Scan for the cell matching the given text and deliver its [X, Y] coordinate at center. 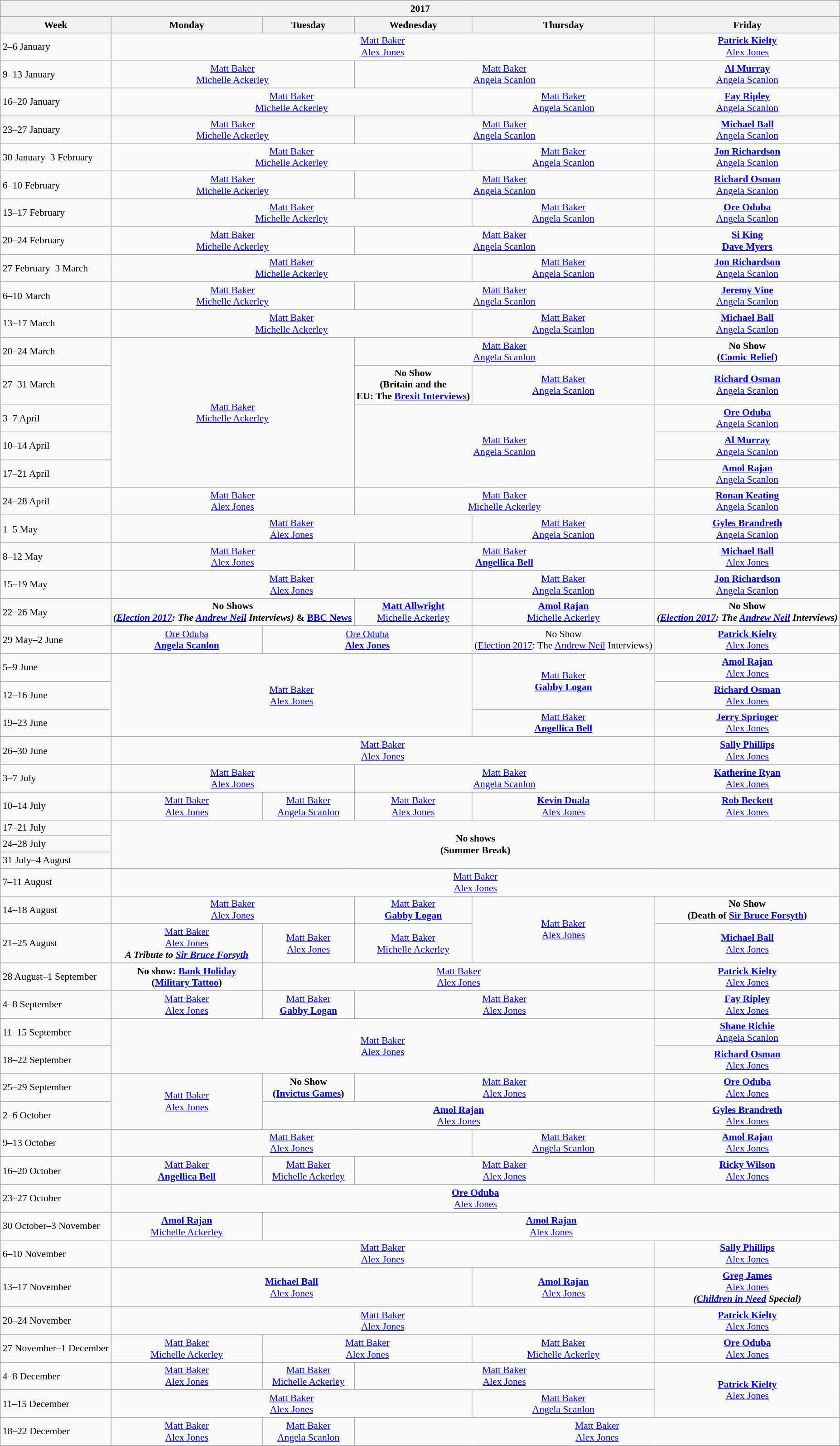
No Show(Death of Sir Bruce Forsyth) [748, 910]
Fay RipleyAngela Scanlon [748, 102]
13–17 March [56, 324]
30 January–3 February [56, 158]
Gyles BrandrethAngela Scanlon [748, 529]
21–25 August [56, 943]
4–8 December [56, 1376]
Friday [748, 25]
13–17 February [56, 213]
Jeremy VineAngela Scanlon [748, 296]
Fay RipleyAlex Jones [748, 1004]
6–10 November [56, 1253]
20–24 March [56, 352]
27–31 March [56, 385]
Gyles BrandrethAlex Jones [748, 1116]
29 May–2 June [56, 640]
31 July–4 August [56, 861]
6–10 March [56, 296]
5–9 June [56, 668]
19–23 June [56, 723]
No Shows(Election 2017: The Andrew Neil Interviews) & BBC News [233, 612]
12–16 June [56, 695]
7–11 August [56, 882]
24–28 July [56, 844]
3–7 April [56, 419]
Shane RichieAngela Scanlon [748, 1032]
9–13 October [56, 1143]
13–17 November [56, 1288]
Week [56, 25]
4–8 September [56, 1004]
Si KingDave Myers [748, 240]
18–22 December [56, 1432]
25–29 September [56, 1088]
14–18 August [56, 910]
9–13 January [56, 74]
18–22 September [56, 1060]
Monday [187, 25]
10–14 July [56, 806]
20–24 February [56, 240]
No show: Bank Holiday(Military Tattoo) [187, 977]
3–7 July [56, 779]
Kevin DualaAlex Jones [563, 806]
Ricky WilsonAlex Jones [748, 1171]
30 October–3 November [56, 1226]
No Show(Invictus Games) [309, 1088]
22–26 May [56, 612]
Ronan KeatingAngela Scanlon [748, 501]
Matt BakerAlex Jones A Tribute to Sir Bruce Forsyth [187, 943]
23–27 October [56, 1198]
No Show(Britain and the EU: The Brexit Interviews) [413, 385]
No shows(Summer Break) [476, 844]
Matt AllwrightMichelle Ackerley [413, 612]
11–15 December [56, 1404]
No Show(Comic Relief) [748, 352]
27 February–3 March [56, 268]
8–12 May [56, 556]
Greg JamesAlex Jones(Children in Need Special) [748, 1288]
16–20 October [56, 1171]
1–5 May [56, 529]
15–19 May [56, 585]
2017 [420, 9]
Amol RajanAngela Scanlon [748, 474]
11–15 September [56, 1032]
23–27 January [56, 130]
6–10 February [56, 185]
27 November–1 December [56, 1349]
16–20 January [56, 102]
Thursday [563, 25]
Rob BeckettAlex Jones [748, 806]
28 August–1 September [56, 977]
2–6 January [56, 46]
17–21 April [56, 474]
Tuesday [309, 25]
26–30 June [56, 750]
10–14 April [56, 446]
20–24 November [56, 1320]
Katherine RyanAlex Jones [748, 779]
Jerry SpringerAlex Jones [748, 723]
Wednesday [413, 25]
24–28 April [56, 501]
17–21 July [56, 828]
2–6 October [56, 1116]
